Identify which cell holds the provided text, then report its (X, Y) central coordinate. 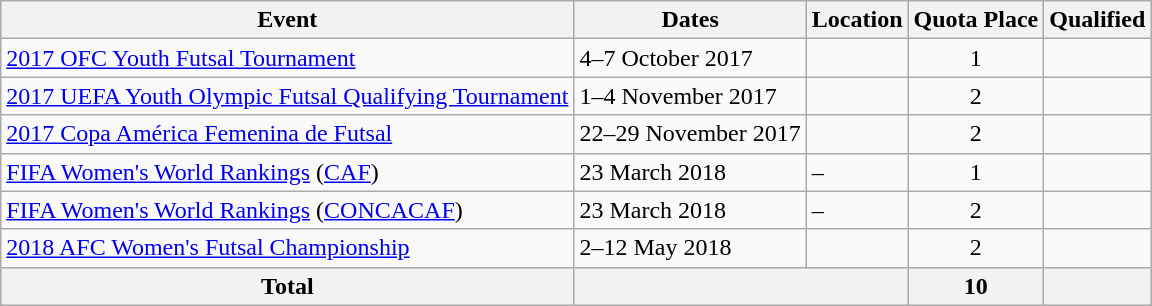
FIFA Women's World Rankings (CONCACAF) (288, 210)
4–7 October 2017 (690, 58)
2017 Copa América Femenina de Futsal (288, 134)
Total (288, 286)
Location (857, 20)
22–29 November 2017 (690, 134)
10 (976, 286)
2017 OFC Youth Futsal Tournament (288, 58)
2–12 May 2018 (690, 248)
Event (288, 20)
1–4 November 2017 (690, 96)
2017 UEFA Youth Olympic Futsal Qualifying Tournament (288, 96)
Quota Place (976, 20)
Qualified (1098, 20)
FIFA Women's World Rankings (CAF) (288, 172)
Dates (690, 20)
2018 AFC Women's Futsal Championship (288, 248)
